Locate the cell with the specified text and output its [X, Y] center coordinate. 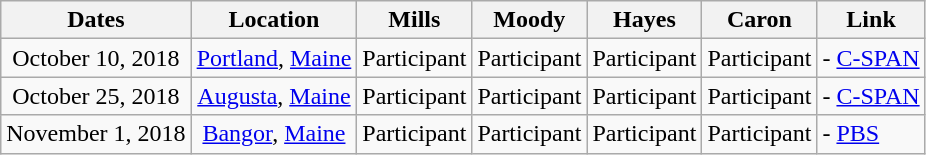
Moody [530, 20]
Augusta, Maine [274, 96]
Caron [760, 20]
- PBS [871, 134]
October 10, 2018 [96, 58]
Link [871, 20]
November 1, 2018 [96, 134]
Portland, Maine [274, 58]
Dates [96, 20]
Mills [414, 20]
October 25, 2018 [96, 96]
Bangor, Maine [274, 134]
Location [274, 20]
Hayes [644, 20]
